Return [x, y] of the center of cell containing provided text 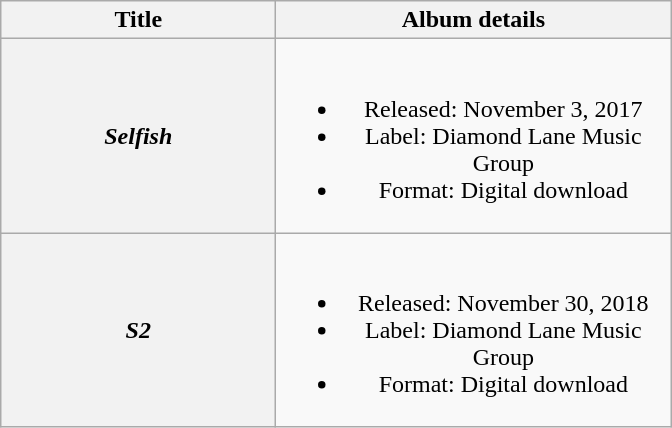
Released: November 3, 2017Label: Diamond Lane Music GroupFormat: Digital download [474, 136]
Album details [474, 20]
Selfish [138, 136]
Title [138, 20]
Released: November 30, 2018Label: Diamond Lane Music GroupFormat: Digital download [474, 330]
S2 [138, 330]
